Provide the (x, y) coordinate of the cell's center where the given text is located.  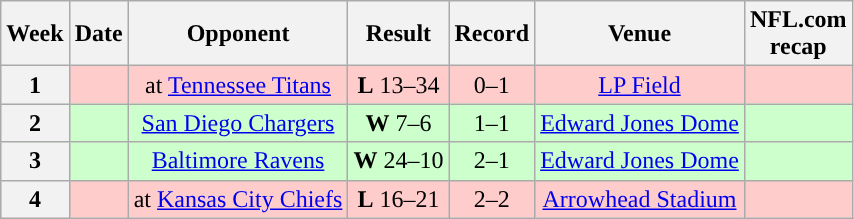
1–1 (492, 123)
Date (98, 34)
LP Field (640, 85)
2–2 (492, 199)
Record (492, 34)
NFL.comrecap (798, 34)
2–1 (492, 161)
Baltimore Ravens (238, 161)
Arrowhead Stadium (640, 199)
L 13–34 (398, 85)
Week (35, 34)
4 (35, 199)
0–1 (492, 85)
Venue (640, 34)
W 24–10 (398, 161)
San Diego Chargers (238, 123)
1 (35, 85)
L 16–21 (398, 199)
at Kansas City Chiefs (238, 199)
at Tennessee Titans (238, 85)
Result (398, 34)
W 7–6 (398, 123)
2 (35, 123)
3 (35, 161)
Opponent (238, 34)
